From the cell containing the given text, extract its center point as (x, y) coordinate. 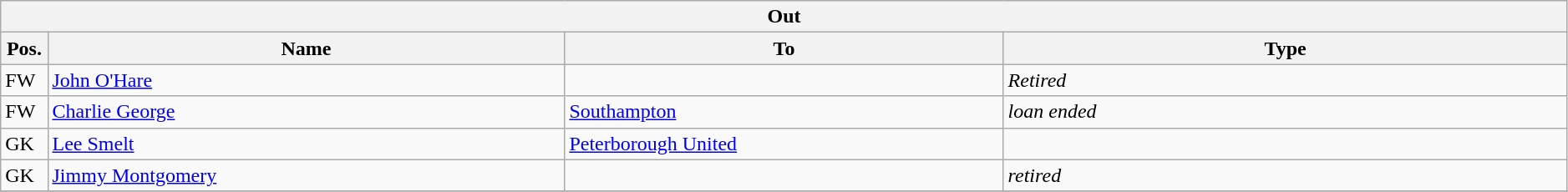
Name (306, 48)
Out (784, 17)
Type (1285, 48)
Pos. (24, 48)
Southampton (784, 112)
Peterborough United (784, 144)
retired (1285, 175)
Retired (1285, 80)
loan ended (1285, 112)
Lee Smelt (306, 144)
Charlie George (306, 112)
Jimmy Montgomery (306, 175)
To (784, 48)
John O'Hare (306, 80)
